Extract the (X, Y) coordinate from the center of the cell holding the provided text.  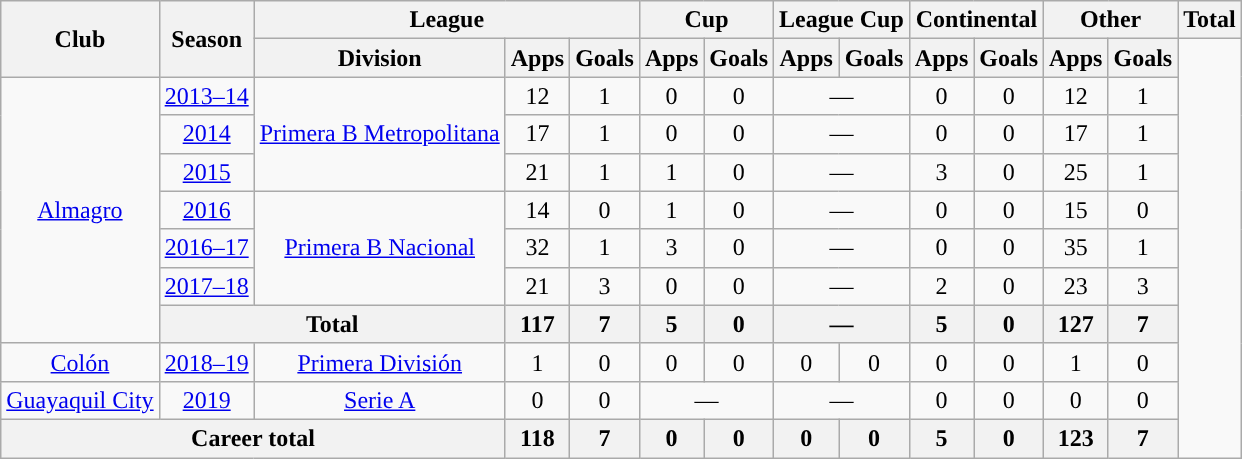
15 (1076, 210)
Continental (976, 20)
Colón (80, 362)
2018–19 (206, 362)
Guayaquil City (80, 400)
25 (1076, 172)
2016–17 (206, 248)
2013–14 (206, 96)
Career total (253, 438)
118 (537, 438)
Primera División (380, 362)
127 (1076, 324)
2016 (206, 210)
123 (1076, 438)
Other (1111, 20)
Club (80, 39)
117 (537, 324)
35 (1076, 248)
Cup (706, 20)
2015 (206, 172)
32 (537, 248)
Serie A (380, 400)
League Cup (842, 20)
League (446, 20)
2014 (206, 134)
Almagro (80, 210)
Division (380, 58)
Primera B Metropolitana (380, 134)
Season (206, 39)
2 (941, 286)
14 (537, 210)
23 (1076, 286)
2019 (206, 400)
2017–18 (206, 286)
Primera B Nacional (380, 248)
